From the cell containing the given text, extract its center point as (x, y) coordinate. 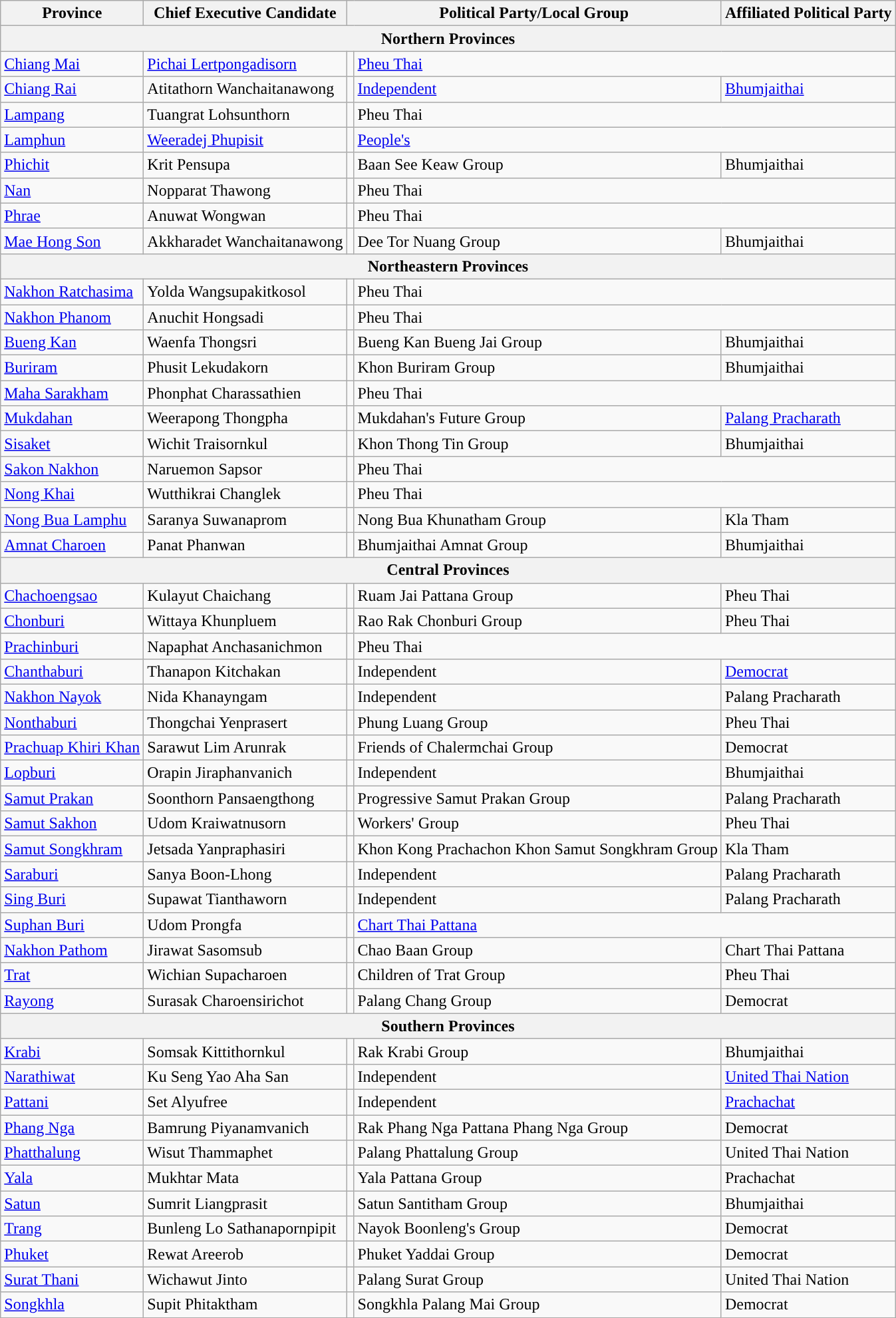
Suphan Buri (72, 925)
Tuangrat Lohsunthorn (245, 114)
Nong Khai (72, 494)
Trang (72, 1229)
Songkhla (72, 1305)
Samut Songkhram (72, 849)
Phusit Lekudakorn (245, 368)
Lopburi (72, 773)
Surasak Charoensirichot (245, 1001)
Khon Buriram Group (537, 368)
Northeastern Provinces (448, 266)
Southern Provinces (448, 1026)
Rak Krabi Group (537, 1051)
Sakon Nakhon (72, 469)
Samut Prakan (72, 798)
Wichawut Jinto (245, 1279)
Waenfa Thongsri (245, 343)
Palang Chang Group (537, 1001)
Supit Phitaktham (245, 1305)
Children of Trat Group (537, 975)
Sarawut Lim Arunrak (245, 748)
Phonphat Charassathien (245, 393)
Atitathorn Wanchaitanawong (245, 89)
Soonthorn Pansaengthong (245, 798)
Nong Bua Lamphu (72, 520)
Saranya Suwanaprom (245, 520)
Mukdahan (72, 418)
Sing Buri (72, 900)
Mukhtar Mata (245, 1178)
Buriram (72, 368)
Progressive Samut Prakan Group (537, 798)
Yolda Wangsupakitkosol (245, 291)
Affiliated Political Party (808, 13)
Prachuap Khiri Khan (72, 748)
Anuwat Wongwan (245, 216)
Wittaya Khunpluem (245, 621)
Kulayut Chaichang (245, 595)
Chief Executive Candidate (245, 13)
Palang Phattalung Group (537, 1153)
Thanapon Kitchakan (245, 671)
Nakhon Nayok (72, 697)
Nong Bua Khunatham Group (537, 520)
Udom Kraiwatnusorn (245, 824)
Ku Seng Yao Aha San (245, 1076)
Weerapong Thongpha (245, 418)
Lampang (72, 114)
Chao Baan Group (537, 950)
Rak Phang Nga Pattana Phang Nga Group (537, 1128)
People's (625, 140)
Sisaket (72, 444)
Surat Thani (72, 1279)
Satun (72, 1204)
Samut Sakhon (72, 824)
Yala Pattana Group (537, 1178)
Krabi (72, 1051)
Jirawat Sasomsub (245, 950)
Songkhla Palang Mai Group (537, 1305)
Chanthaburi (72, 671)
Rao Rak Chonburi Group (537, 621)
Nakhon Pathom (72, 950)
Province (72, 13)
Nakhon Ratchasima (72, 291)
Bunleng Lo Sathanapornpipit (245, 1229)
Wisut Thammaphet (245, 1153)
Narathiwat (72, 1076)
Somsak Kittithornkul (245, 1051)
Chonburi (72, 621)
Amnat Charoen (72, 545)
Khon Kong Prachachon Khon Samut Songkhram Group (537, 849)
Krit Pensupa (245, 165)
Wutthikrai Changlek (245, 494)
Northern Provinces (448, 39)
Naruemon Sapsor (245, 469)
Phuket Yaddai Group (537, 1254)
Nakhon Phanom (72, 317)
Bhumjaithai Amnat Group (537, 545)
Thongchai Yenprasert (245, 722)
Pattani (72, 1102)
Orapin Jiraphanvanich (245, 773)
Workers' Group (537, 824)
Bueng Kan (72, 343)
Set Alyufree (245, 1102)
Central Provinces (448, 570)
Wichit Traisornkul (245, 444)
Satun Santitham Group (537, 1204)
Sanya Boon-Lhong (245, 874)
Phrae (72, 216)
Maha Sarakham (72, 393)
Jetsada Yanpraphasiri (245, 849)
Bamrung Piyanamvanich (245, 1128)
Nayok Boonleng's Group (537, 1229)
Nopparat Thawong (245, 190)
Nida Khanayngam (245, 697)
Baan See Keaw Group (537, 165)
Sumrit Liangprasit (245, 1204)
Bueng Kan Bueng Jai Group (537, 343)
Phang Nga (72, 1128)
Rewat Areerob (245, 1254)
Nan (72, 190)
Pichai Lertpongadisorn (245, 64)
Political Party/Local Group (533, 13)
Anuchit Hongsadi (245, 317)
Supawat Tianthaworn (245, 900)
Friends of Chalermchai Group (537, 748)
Mukdahan's Future Group (537, 418)
Phuket (72, 1254)
Chachoengsao (72, 595)
Palang Surat Group (537, 1279)
Phatthalung (72, 1153)
Ruam Jai Pattana Group (537, 595)
Mae Hong Son (72, 241)
Dee Tor Nuang Group (537, 241)
Lamphun (72, 140)
Rayong (72, 1001)
Napaphat Anchasanichmon (245, 646)
Phung Luang Group (537, 722)
Chiang Mai (72, 64)
Nonthaburi (72, 722)
Khon Thong Tin Group (537, 444)
Weeradej Phupisit (245, 140)
Chiang Rai (72, 89)
Saraburi (72, 874)
Prachinburi (72, 646)
Udom Prongfa (245, 925)
Akkharadet Wanchaitanawong (245, 241)
Wichian Supacharoen (245, 975)
Phichit (72, 165)
Trat (72, 975)
Panat Phanwan (245, 545)
Yala (72, 1178)
